Search for the cell housing the specified text and yield its (x, y) center coordinate. 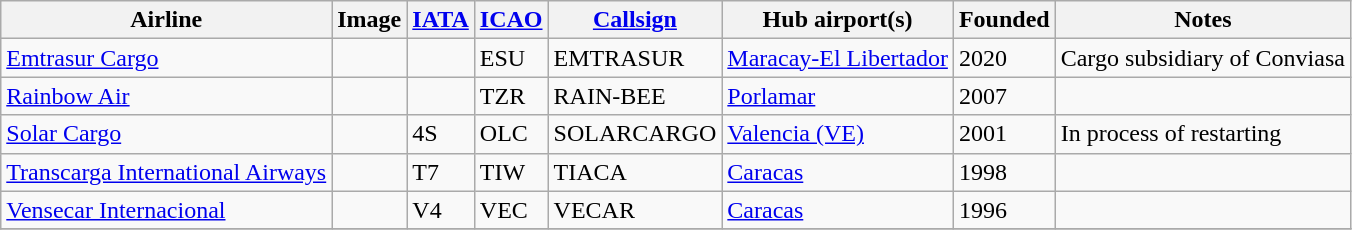
TIW (511, 172)
Image (370, 20)
1996 (1004, 210)
Solar Cargo (166, 134)
VEC (511, 210)
4S (441, 134)
TZR (511, 96)
Maracay-El Libertador (838, 58)
1998 (1004, 172)
Porlamar (838, 96)
ICAO (511, 20)
2007 (1004, 96)
2001 (1004, 134)
RAIN-BEE (635, 96)
EMTRASUR (635, 58)
Callsign (635, 20)
Vensecar Internacional (166, 210)
Valencia (VE) (838, 134)
Airline (166, 20)
Rainbow Air (166, 96)
SOLARCARGO (635, 134)
V4 (441, 210)
ESU (511, 58)
TIACA (635, 172)
Emtrasur Cargo (166, 58)
Transcarga International Airways (166, 172)
OLC (511, 134)
IATA (441, 20)
Hub airport(s) (838, 20)
In process of restarting (1202, 134)
Notes (1202, 20)
2020 (1004, 58)
Founded (1004, 20)
Cargo subsidiary of Conviasa (1202, 58)
VECAR (635, 210)
T7 (441, 172)
